Capture the cell that displays the provided text and extract its (x, y) central coordinate. 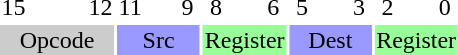
Src (158, 40)
Opcode (57, 40)
Dest (330, 40)
